Identify which cell holds the provided text, then report its [x, y] central coordinate. 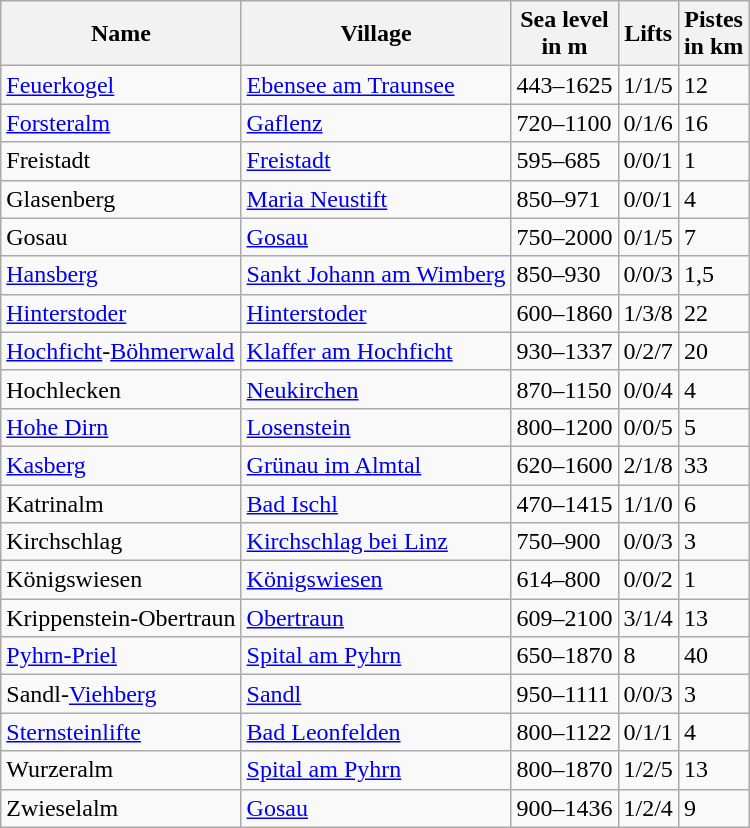
Gaflenz [376, 123]
Kirchschlag [121, 542]
Lifts [648, 34]
1/2/4 [648, 808]
1/1/0 [648, 503]
Village [376, 34]
595–685 [564, 161]
Kasberg [121, 465]
650–1870 [564, 656]
Pistesin km [713, 34]
Sankt Johann am Wimberg [376, 275]
Zwieselalm [121, 808]
750–900 [564, 542]
Klaffer am Hochficht [376, 351]
Krippenstein-Obertraun [121, 618]
6 [713, 503]
600–1860 [564, 313]
12 [713, 85]
Bad Leonfelden [376, 732]
443–1625 [564, 85]
1/3/8 [648, 313]
Feuerkogel [121, 85]
Katrinalm [121, 503]
Losenstein [376, 427]
Bad Ischl [376, 503]
1/1/5 [648, 85]
0/0/4 [648, 389]
0/0/5 [648, 427]
7 [713, 237]
800–1870 [564, 770]
Kirchschlag bei Linz [376, 542]
1,5 [713, 275]
620–1600 [564, 465]
Hochficht-Böhmerwald [121, 351]
3/1/4 [648, 618]
2/1/8 [648, 465]
Forsteralm [121, 123]
1/2/5 [648, 770]
Hochlecken [121, 389]
609–2100 [564, 618]
8 [648, 656]
9 [713, 808]
Obertraun [376, 618]
Ebensee am Traunsee [376, 85]
Sternsteinlifte [121, 732]
930–1337 [564, 351]
800–1200 [564, 427]
950–1111 [564, 694]
0/0/2 [648, 580]
16 [713, 123]
Maria Neustift [376, 199]
900–1436 [564, 808]
Glasenberg [121, 199]
850–930 [564, 275]
Neukirchen [376, 389]
Grünau im Almtal [376, 465]
470–1415 [564, 503]
0/2/7 [648, 351]
614–800 [564, 580]
5 [713, 427]
Hohe Dirn [121, 427]
20 [713, 351]
800–1122 [564, 732]
0/1/1 [648, 732]
850–971 [564, 199]
Hansberg [121, 275]
Sandl-Viehberg [121, 694]
0/1/6 [648, 123]
720–1100 [564, 123]
0/1/5 [648, 237]
40 [713, 656]
Pyhrn-Priel [121, 656]
Wurzeralm [121, 770]
Sea levelin m [564, 34]
Sandl [376, 694]
870–1150 [564, 389]
22 [713, 313]
Name [121, 34]
33 [713, 465]
750–2000 [564, 237]
